Detect which cell encompasses the target text, then output its (X, Y) center coordinate. 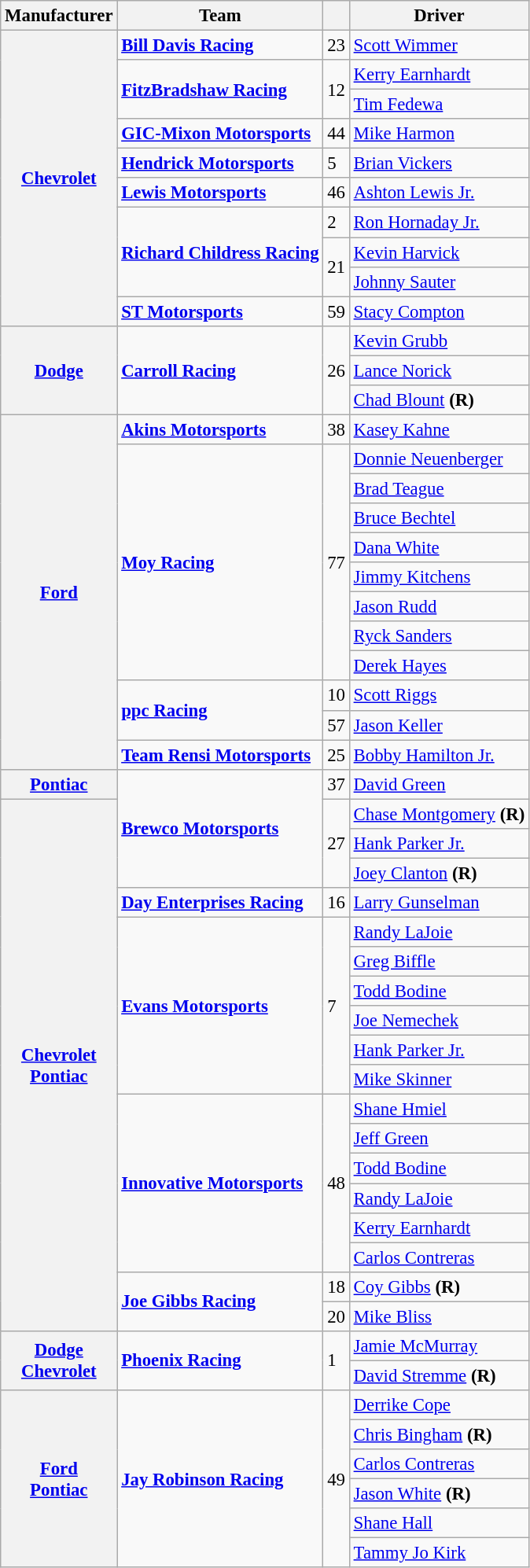
ChevroletPontiac (59, 1065)
Derrike Cope (439, 1405)
16 (337, 903)
GIC-Mixon Motorsports (220, 134)
Ford (59, 591)
Scott Wimmer (439, 46)
25 (337, 755)
Mike Skinner (439, 1080)
ppc Racing (220, 711)
Derek Hayes (439, 666)
FitzBradshaw Racing (220, 90)
Dodge (59, 370)
Mike Bliss (439, 1316)
44 (337, 134)
Brian Vickers (439, 164)
David Stremme (R) (439, 1375)
10 (337, 696)
Donnie Neuenberger (439, 459)
49 (337, 1479)
Pontiac (59, 784)
Stacy Compton (439, 311)
Jason Rudd (439, 607)
Moy Racing (220, 563)
Jason Keller (439, 725)
37 (337, 784)
59 (337, 311)
Ashton Lewis Jr. (439, 193)
Jamie McMurray (439, 1346)
DodgeChevrolet (59, 1360)
Akins Motorsports (220, 429)
Carroll Racing (220, 370)
Driver (439, 16)
FordPontiac (59, 1479)
26 (337, 370)
Kasey Kahne (439, 429)
Team Rensi Motorsports (220, 755)
77 (337, 563)
Mike Harmon (439, 134)
Day Enterprises Racing (220, 903)
Joe Gibbs Racing (220, 1301)
Hendrick Motorsports (220, 164)
Tammy Jo Kirk (439, 1553)
Bobby Hamilton Jr. (439, 755)
Scott Riggs (439, 696)
2 (337, 223)
12 (337, 90)
Lance Norick (439, 370)
Innovative Motorsports (220, 1183)
Manufacturer (59, 16)
Coy Gibbs (R) (439, 1286)
ST Motorsports (220, 311)
20 (337, 1316)
David Green (439, 784)
Johnny Sauter (439, 282)
57 (337, 725)
21 (337, 267)
Chase Montgomery (R) (439, 814)
Richard Childress Racing (220, 252)
Jay Robinson Racing (220, 1479)
Shane Hall (439, 1523)
Dana White (439, 548)
38 (337, 429)
Bill Davis Racing (220, 46)
Brad Teague (439, 488)
Joey Clanton (R) (439, 873)
Team (220, 16)
Bruce Bechtel (439, 518)
18 (337, 1286)
Evans Motorsports (220, 1006)
23 (337, 46)
48 (337, 1183)
Brewco Motorsports (220, 828)
Ryck Sanders (439, 636)
27 (337, 843)
Kevin Harvick (439, 252)
Phoenix Racing (220, 1360)
Ron Hornaday Jr. (439, 223)
5 (337, 164)
Greg Biffle (439, 962)
Jason White (R) (439, 1494)
Shane Hmiel (439, 1110)
Joe Nemechek (439, 1021)
Larry Gunselman (439, 903)
Jimmy Kitchens (439, 577)
Kevin Grubb (439, 340)
Lewis Motorsports (220, 193)
1 (337, 1360)
Chris Bingham (R) (439, 1434)
Tim Fedewa (439, 105)
Chevrolet (59, 179)
Jeff Green (439, 1139)
Chad Blount (R) (439, 400)
7 (337, 1006)
46 (337, 193)
